Find where the given text appears and provide that cell's center as (x, y) coordinate. 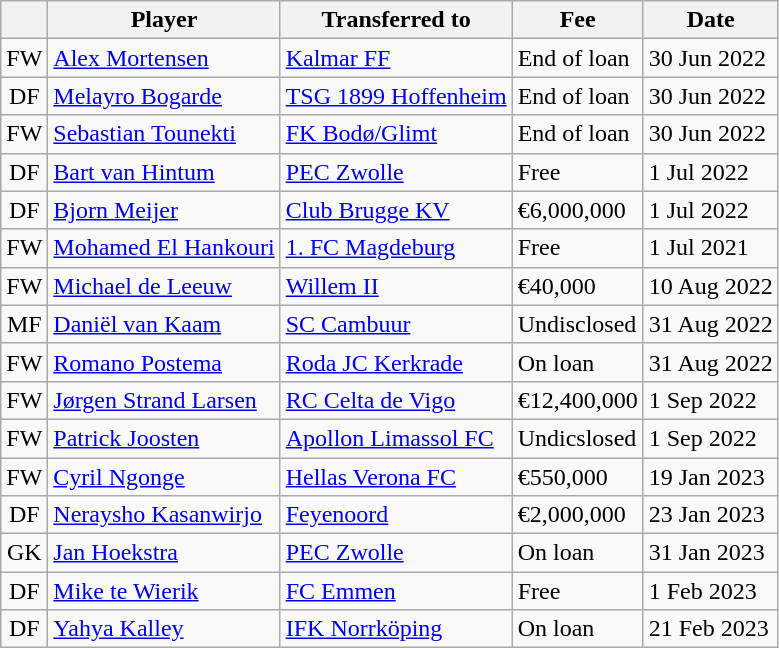
31 Jan 2023 (710, 553)
€550,000 (578, 477)
Transferred to (396, 20)
TSG 1899 Hoffenheim (396, 96)
MF (24, 324)
Jan Hoekstra (164, 553)
Fee (578, 20)
IFK Norrköping (396, 629)
Jørgen Strand Larsen (164, 400)
Yahya Kalley (164, 629)
Bjorn Meijer (164, 210)
Hellas Verona FC (396, 477)
1 Feb 2023 (710, 591)
Romano Postema (164, 362)
Cyril Ngonge (164, 477)
€6,000,000 (578, 210)
Mohamed El Hankouri (164, 248)
€2,000,000 (578, 515)
FK Bodø/Glimt (396, 134)
1. FC Magdeburg (396, 248)
Kalmar FF (396, 58)
Neraysho Kasanwirjo (164, 515)
Alex Mortensen (164, 58)
SC Cambuur (396, 324)
Willem II (396, 286)
1 Jul 2021 (710, 248)
Mike te Wierik (164, 591)
19 Jan 2023 (710, 477)
23 Jan 2023 (710, 515)
Apollon Limassol FC (396, 438)
Date (710, 20)
€12,400,000 (578, 400)
Player (164, 20)
Club Brugge KV (396, 210)
10 Aug 2022 (710, 286)
Feyenoord (396, 515)
Melayro Bogarde (164, 96)
Bart van Hintum (164, 172)
Michael de Leeuw (164, 286)
Roda JC Kerkrade (396, 362)
RC Celta de Vigo (396, 400)
21 Feb 2023 (710, 629)
Sebastian Tounekti (164, 134)
Undicslosed (578, 438)
GK (24, 553)
Daniël van Kaam (164, 324)
Undisclosed (578, 324)
Patrick Joosten (164, 438)
FC Emmen (396, 591)
€40,000 (578, 286)
